Extract the (X, Y) coordinate from the center of the cell holding the provided text.  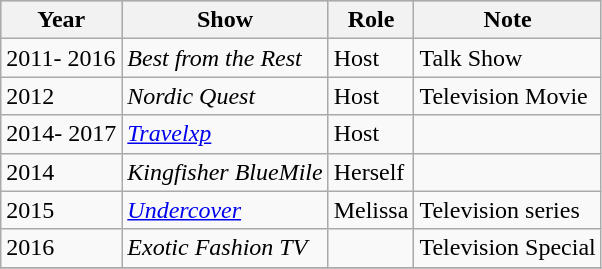
2014- 2017 (62, 134)
Year (62, 20)
Herself (371, 172)
2011- 2016 (62, 58)
Television series (508, 210)
Television Movie (508, 96)
Note (508, 20)
2014 (62, 172)
2015 (62, 210)
Television Special (508, 248)
Talk Show (508, 58)
Best from the Rest (225, 58)
Show (225, 20)
2012 (62, 96)
Role (371, 20)
Travelxp (225, 134)
2016 (62, 248)
Exotic Fashion TV (225, 248)
Nordic Quest (225, 96)
Melissa (371, 210)
Undercover (225, 210)
Kingfisher BlueMile (225, 172)
